Provide the (x, y) coordinate of the cell's center where the given text is located.  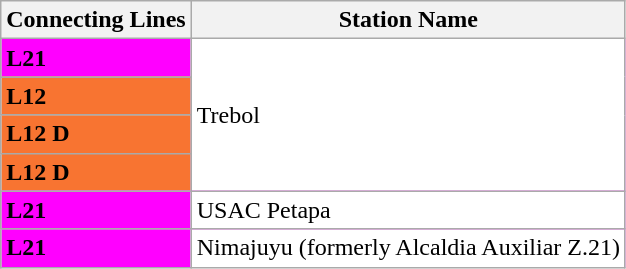
Station Name (408, 20)
L12 (96, 96)
Trebol (408, 115)
USAC Petapa (408, 210)
Connecting Lines (96, 20)
Nimajuyu (formerly Alcaldia Auxiliar Z.21) (408, 248)
